Extract the (x, y) coordinate from the center of the cell holding the provided text.  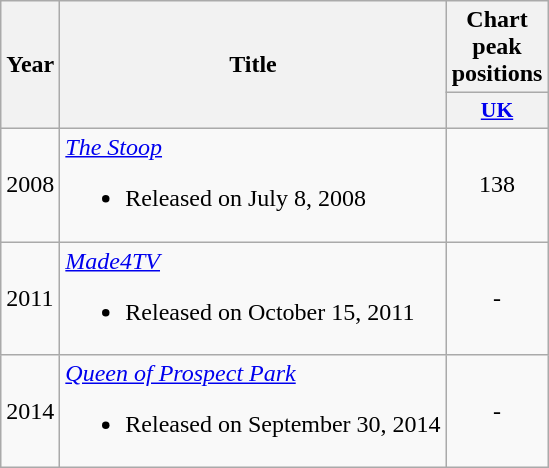
Chart peak positions (497, 47)
The StoopReleased on July 8, 2008 (253, 184)
138 (497, 184)
Queen of Prospect ParkReleased on September 30, 2014 (253, 412)
2014 (30, 412)
Year (30, 65)
Title (253, 65)
2011 (30, 298)
Made4TVReleased on October 15, 2011 (253, 298)
2008 (30, 184)
UK (497, 111)
